Identify which cell holds the provided text, then report its (X, Y) central coordinate. 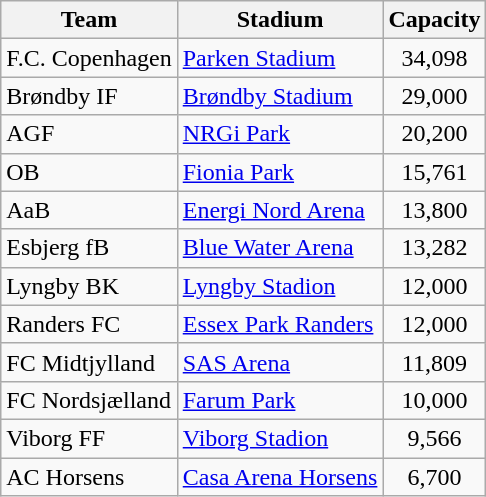
6,700 (434, 477)
15,761 (434, 172)
11,809 (434, 362)
Viborg Stadion (280, 438)
Randers FC (89, 324)
20,200 (434, 134)
Viborg FF (89, 438)
9,566 (434, 438)
AGF (89, 134)
FC Midtjylland (89, 362)
Brøndby IF (89, 96)
Capacity (434, 20)
Parken Stadium (280, 58)
Fionia Park (280, 172)
Energi Nord Arena (280, 210)
AaB (89, 210)
OB (89, 172)
SAS Arena (280, 362)
Blue Water Arena (280, 248)
AC Horsens (89, 477)
Casa Arena Horsens (280, 477)
F.C. Copenhagen (89, 58)
Stadium (280, 20)
Team (89, 20)
Lyngby BK (89, 286)
10,000 (434, 400)
13,282 (434, 248)
Essex Park Randers (280, 324)
Farum Park (280, 400)
Esbjerg fB (89, 248)
Lyngby Stadion (280, 286)
FC Nordsjælland (89, 400)
34,098 (434, 58)
NRGi Park (280, 134)
29,000 (434, 96)
13,800 (434, 210)
Brøndby Stadium (280, 96)
